Find where the given text appears and provide that cell's center as [x, y] coordinate. 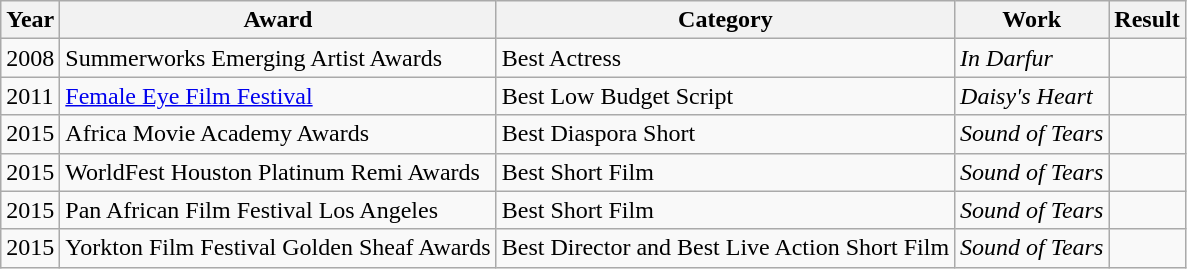
Africa Movie Academy Awards [278, 134]
Female Eye Film Festival [278, 96]
Yorkton Film Festival Golden Sheaf Awards [278, 248]
Work [1032, 20]
Best Diaspora Short [725, 134]
2011 [30, 96]
Daisy's Heart [1032, 96]
In Darfur [1032, 58]
Award [278, 20]
WorldFest Houston Platinum Remi Awards [278, 172]
Pan African Film Festival Los Angeles [278, 210]
2008 [30, 58]
Best Actress [725, 58]
Year [30, 20]
Category [725, 20]
Best Director and Best Live Action Short Film [725, 248]
Best Low Budget Script [725, 96]
Summerworks Emerging Artist Awards [278, 58]
Result [1147, 20]
